Output the [X, Y] coordinate of the center of the cell containing the given text.  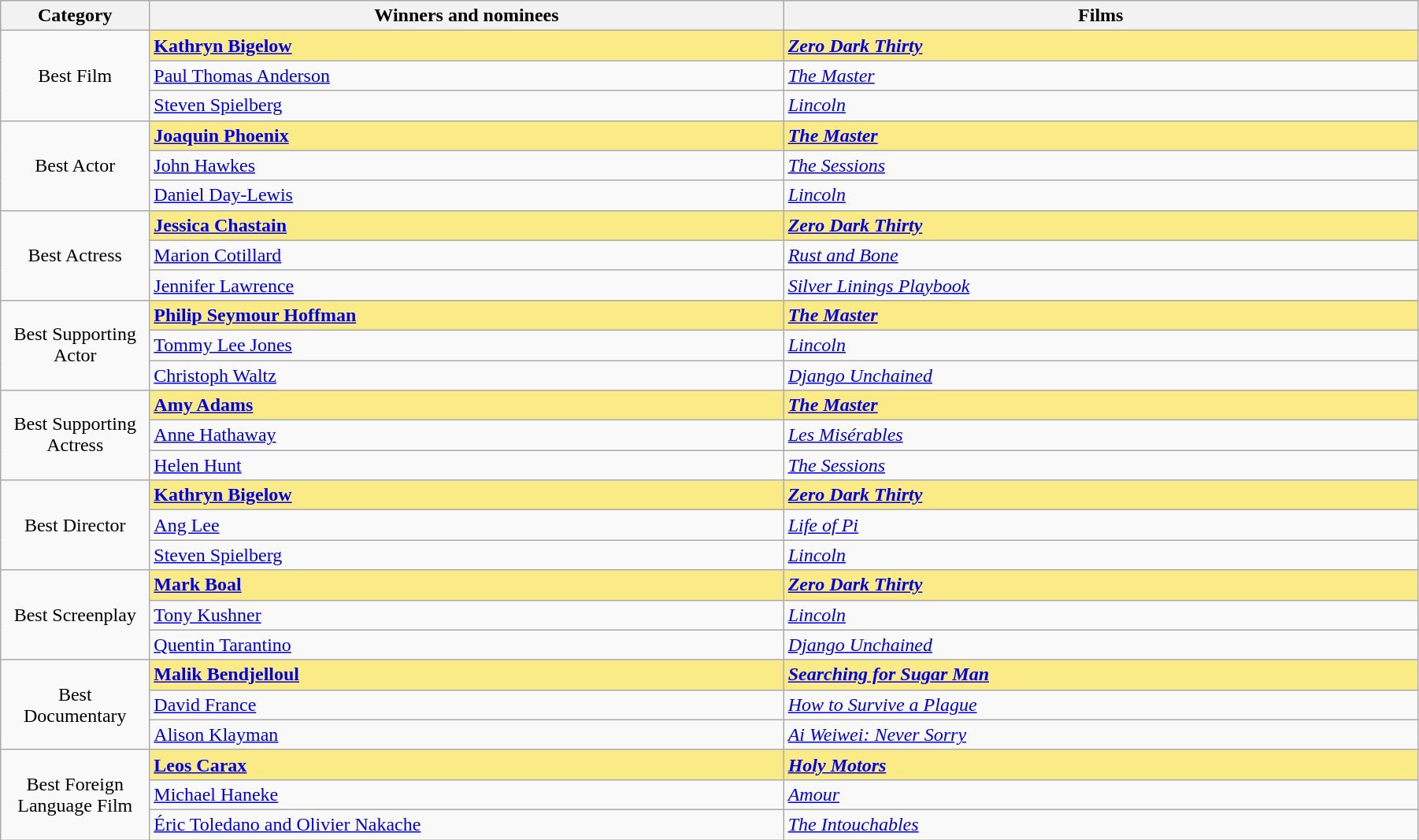
Category [76, 16]
Paul Thomas Anderson [466, 76]
Amy Adams [466, 405]
Best Director [76, 525]
Joaquin Phoenix [466, 135]
Holy Motors [1101, 764]
Life of Pi [1101, 525]
Best Actor [76, 165]
Daniel Day-Lewis [466, 195]
Best Actress [76, 255]
Michael Haneke [466, 794]
Ai Weiwei: Never Sorry [1101, 735]
Éric Toledano and Olivier Nakache [466, 824]
Marion Cotillard [466, 255]
Jennifer Lawrence [466, 285]
How to Survive a Plague [1101, 705]
Les Misérables [1101, 435]
Quentin Tarantino [466, 645]
Best Film [76, 76]
Rust and Bone [1101, 255]
Best Foreign Language Film [76, 794]
Best Screenplay [76, 615]
Amour [1101, 794]
Philip Seymour Hoffman [466, 315]
Ang Lee [466, 525]
Alison Klayman [466, 735]
Tony Kushner [466, 615]
Best Documentary [76, 705]
John Hawkes [466, 165]
Malik Bendjelloul [466, 675]
Jessica Chastain [466, 225]
Best Supporting Actor [76, 345]
Leos Carax [466, 764]
Searching for Sugar Man [1101, 675]
Mark Boal [466, 585]
Films [1101, 16]
The Intouchables [1101, 824]
David France [466, 705]
Winners and nominees [466, 16]
Best Supporting Actress [76, 435]
Tommy Lee Jones [466, 345]
Helen Hunt [466, 465]
Silver Linings Playbook [1101, 285]
Christoph Waltz [466, 376]
Anne Hathaway [466, 435]
